Return [X, Y] of the center of cell containing provided text 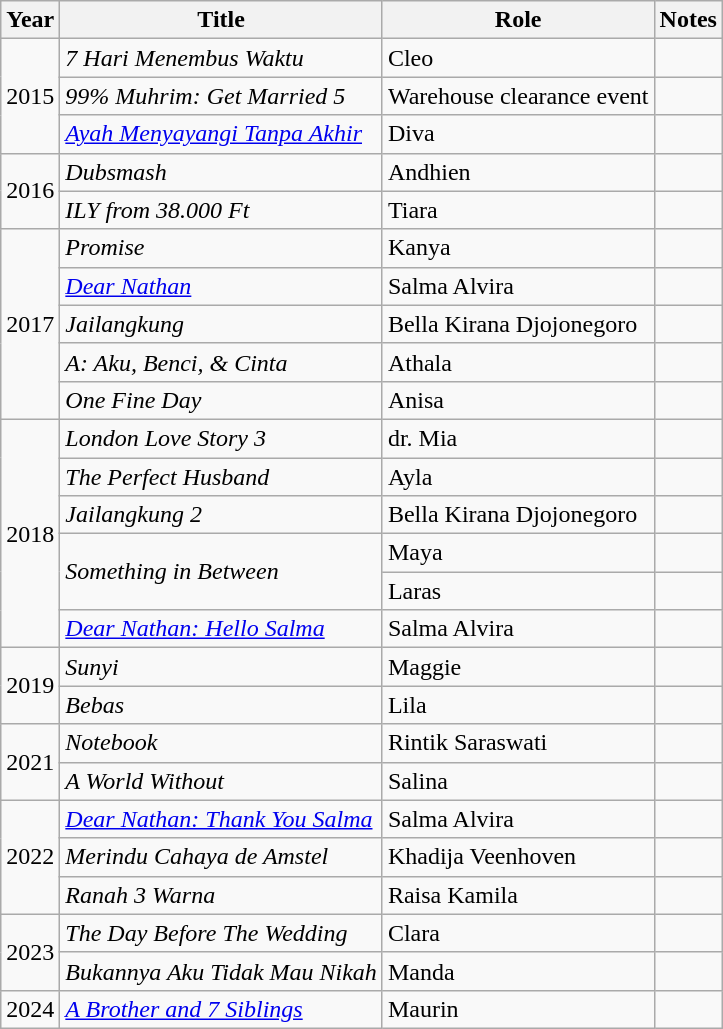
Ayah Menyayangi Tanpa Akhir [222, 134]
Dear Nathan [222, 286]
London Love Story 3 [222, 438]
2016 [30, 191]
2017 [30, 324]
Salina [518, 781]
A Brother and 7 Siblings [222, 1009]
Maurin [518, 1009]
Lila [518, 705]
dr. Mia [518, 438]
Manda [518, 971]
Promise [222, 248]
Raisa Kamila [518, 895]
Rintik Saraswati [518, 743]
Sunyi [222, 667]
2018 [30, 533]
Ranah 3 Warna [222, 895]
Clara [518, 933]
2019 [30, 686]
2024 [30, 1009]
2022 [30, 857]
Something in Between [222, 572]
Dear Nathan: Thank You Salma [222, 819]
Kanya [518, 248]
Cleo [518, 58]
Tiara [518, 210]
Maggie [518, 667]
Khadija Veenhoven [518, 857]
Bukannya Aku Tidak Mau Nikah [222, 971]
Bebas [222, 705]
ILY from 38.000 Ft [222, 210]
Laras [518, 591]
Title [222, 20]
The Perfect Husband [222, 477]
99% Muhrim: Get Married 5 [222, 96]
Anisa [518, 400]
Dear Nathan: Hello Salma [222, 629]
Notebook [222, 743]
The Day Before The Wedding [222, 933]
Notes [688, 20]
Diva [518, 134]
2023 [30, 952]
2015 [30, 96]
7 Hari Menembus Waktu [222, 58]
Jailangkung [222, 324]
Role [518, 20]
2021 [30, 762]
One Fine Day [222, 400]
A: Aku, Benci, & Cinta [222, 362]
Andhien [518, 172]
Ayla [518, 477]
Jailangkung 2 [222, 515]
Maya [518, 553]
Dubsmash [222, 172]
Merindu Cahaya de Amstel [222, 857]
A World Without [222, 781]
Warehouse clearance event [518, 96]
Athala [518, 362]
Year [30, 20]
